Scan for the cell matching the given text and deliver its [x, y] coordinate at center. 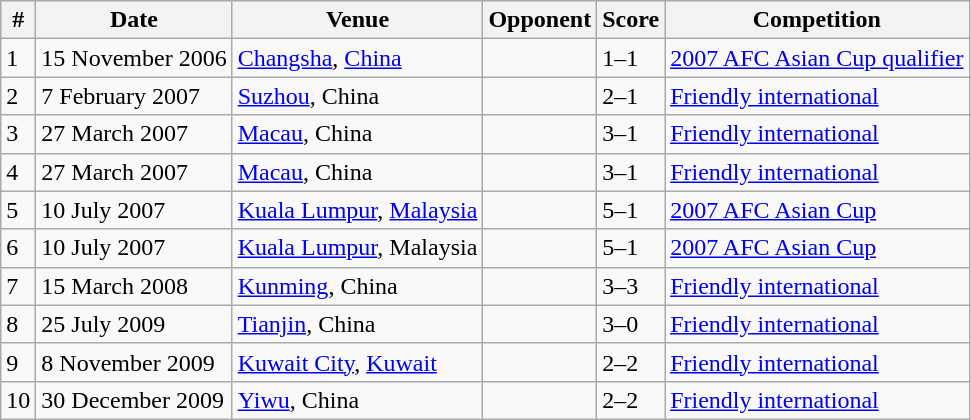
Kunming, China [358, 286]
1 [18, 58]
8 November 2009 [134, 362]
1–1 [631, 58]
3 [18, 134]
Changsha, China [358, 58]
7 [18, 286]
3–0 [631, 324]
9 [18, 362]
Yiwu, China [358, 400]
15 March 2008 [134, 286]
2–1 [631, 96]
5 [18, 210]
2 [18, 96]
30 December 2009 [134, 400]
2007 AFC Asian Cup qualifier [817, 58]
Date [134, 20]
Tianjin, China [358, 324]
Venue [358, 20]
4 [18, 172]
6 [18, 248]
8 [18, 324]
25 July 2009 [134, 324]
# [18, 20]
Kuwait City, Kuwait [358, 362]
7 February 2007 [134, 96]
Competition [817, 20]
Score [631, 20]
10 [18, 400]
Suzhou, China [358, 96]
15 November 2006 [134, 58]
3–3 [631, 286]
Opponent [540, 20]
